Extract the [X, Y] coordinate from the center of the cell holding the provided text.  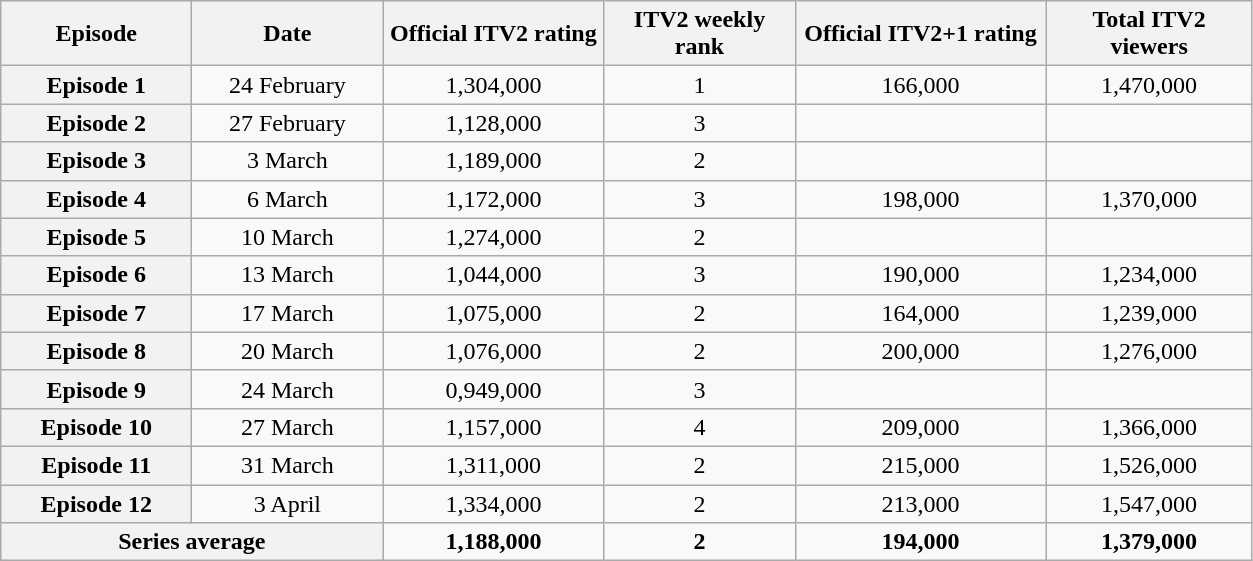
198,000 [920, 199]
6 March [288, 199]
1,188,000 [494, 542]
Episode 6 [96, 275]
1,157,000 [494, 427]
3 March [288, 161]
1,547,000 [1149, 503]
27 March [288, 427]
Episode [96, 34]
Episode 3 [96, 161]
Episode 11 [96, 465]
Episode 2 [96, 123]
24 March [288, 389]
1,304,000 [494, 85]
Episode 12 [96, 503]
1,128,000 [494, 123]
215,000 [920, 465]
10 March [288, 237]
31 March [288, 465]
Episode 8 [96, 351]
Date [288, 34]
20 March [288, 351]
1,172,000 [494, 199]
1 [700, 85]
Total ITV2 viewers [1149, 34]
1,274,000 [494, 237]
1,311,000 [494, 465]
194,000 [920, 542]
Episode 4 [96, 199]
ITV2 weekly rank [700, 34]
166,000 [920, 85]
1,075,000 [494, 313]
209,000 [920, 427]
17 March [288, 313]
Episode 5 [96, 237]
Series average [192, 542]
Episode 1 [96, 85]
1,276,000 [1149, 351]
24 February [288, 85]
164,000 [920, 313]
1,470,000 [1149, 85]
200,000 [920, 351]
13 March [288, 275]
Official ITV2+1 rating [920, 34]
1,370,000 [1149, 199]
1,334,000 [494, 503]
3 April [288, 503]
4 [700, 427]
1,526,000 [1149, 465]
1,044,000 [494, 275]
Episode 9 [96, 389]
1,239,000 [1149, 313]
0,949,000 [494, 389]
1,366,000 [1149, 427]
1,234,000 [1149, 275]
27 February [288, 123]
213,000 [920, 503]
Episode 10 [96, 427]
Official ITV2 rating [494, 34]
190,000 [920, 275]
1,189,000 [494, 161]
1,076,000 [494, 351]
Episode 7 [96, 313]
1,379,000 [1149, 542]
